Scan for the cell matching the given text and deliver its [x, y] coordinate at center. 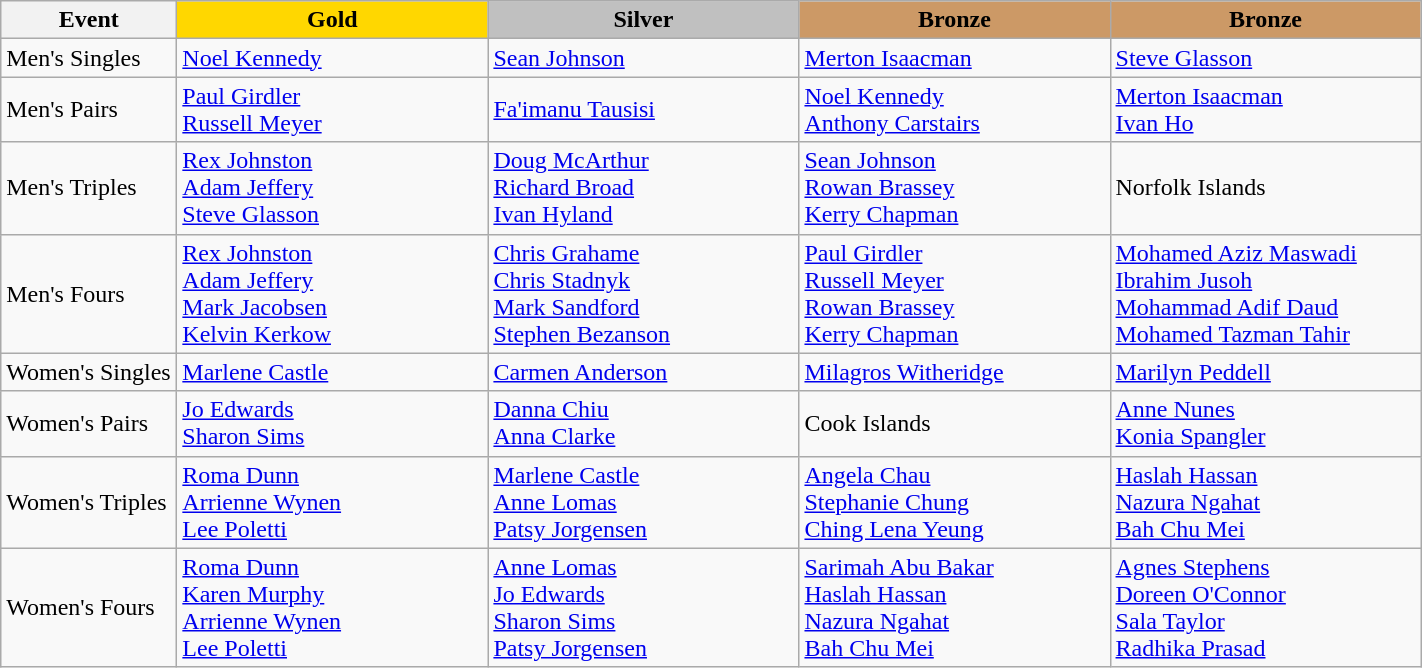
Mohamed Aziz MaswadiIbrahim JusohMohammad Adif DaudMohamed Tazman Tahir [1266, 294]
Paul GirdlerRussell MeyerRowan BrasseyKerry Chapman [954, 294]
Women's Triples [89, 502]
Women's Singles [89, 372]
Women's Pairs [89, 424]
Haslah HassanNazura NgahatBah Chu Mei [1266, 502]
Rex JohnstonAdam Jeffery Steve Glasson [332, 188]
Milagros Witheridge [954, 372]
Paul GirdlerRussell Meyer [332, 110]
Carmen Anderson [644, 372]
Silver [644, 20]
Men's Pairs [89, 110]
Chris GrahameChris StadnykMark SandfordStephen Bezanson [644, 294]
Men's Fours [89, 294]
Noel KennedyAnthony Carstairs [954, 110]
Marilyn Peddell [1266, 372]
Roma Dunn Arrienne WynenLee Poletti [332, 502]
Sean JohnsonRowan BrasseyKerry Chapman [954, 188]
Merton IsaacmanIvan Ho [1266, 110]
Roma Dunn Karen Murphy Arrienne Wynen Lee Poletti [332, 608]
Merton Isaacman [954, 58]
Women's Fours [89, 608]
Agnes StephensDoreen O'ConnorSala TaylorRadhika Prasad [1266, 608]
Sean Johnson [644, 58]
Cook Islands [954, 424]
Men's Triples [89, 188]
Noel Kennedy [332, 58]
Fa'imanu Tausisi [644, 110]
Anne NunesKonia Spangler [1266, 424]
Rex JohnstonAdam JefferyMark JacobsenKelvin Kerkow [332, 294]
Angela ChauStephanie ChungChing Lena Yeung [954, 502]
Marlene Castle Anne LomasPatsy Jorgensen [644, 502]
Marlene Castle [332, 372]
Norfolk Islands [1266, 188]
Event [89, 20]
Sarimah Abu BakarHaslah HassanNazura NgahatBah Chu Mei [954, 608]
Anne LomasJo EdwardsSharon SimsPatsy Jorgensen [644, 608]
Danna ChiuAnna Clarke [644, 424]
Steve Glasson [1266, 58]
Jo Edwards Sharon Sims [332, 424]
Men's Singles [89, 58]
Gold [332, 20]
Doug McArthurRichard BroadIvan Hyland [644, 188]
